Locate the cell with the specified text and output its [X, Y] center coordinate. 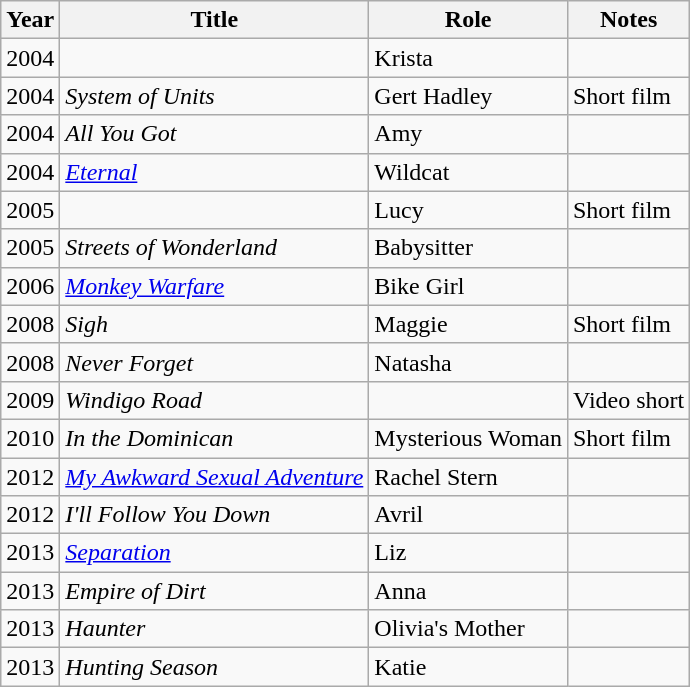
2009 [30, 400]
Katie [468, 667]
Windigo Road [214, 400]
Olivia's Mother [468, 629]
Gert Hadley [468, 96]
Avril [468, 515]
System of Units [214, 96]
Hunting Season [214, 667]
My Awkward Sexual Adventure [214, 477]
Lucy [468, 210]
Sigh [214, 324]
Notes [628, 20]
Natasha [468, 362]
Video short [628, 400]
Krista [468, 58]
Empire of Dirt [214, 591]
Title [214, 20]
All You Got [214, 134]
Amy [468, 134]
Mysterious Woman [468, 438]
Never Forget [214, 362]
Monkey Warfare [214, 286]
Liz [468, 553]
Role [468, 20]
Bike Girl [468, 286]
Anna [468, 591]
Haunter [214, 629]
Year [30, 20]
In the Dominican [214, 438]
I'll Follow You Down [214, 515]
2006 [30, 286]
Maggie [468, 324]
Wildcat [468, 172]
Separation [214, 553]
2010 [30, 438]
Babysitter [468, 248]
Streets of Wonderland [214, 248]
Eternal [214, 172]
Rachel Stern [468, 477]
